Return the [X, Y] coordinate for the center point of the cell that contains the specified text.  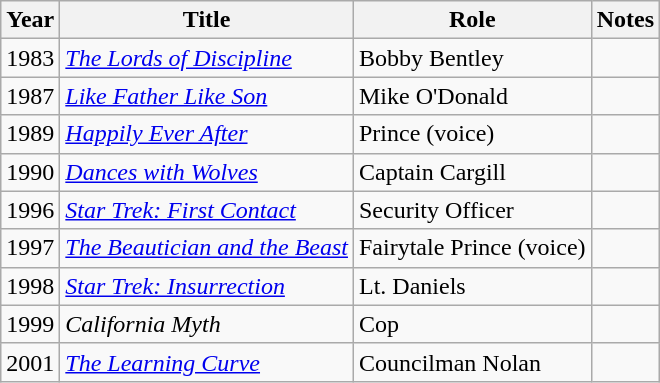
1990 [30, 172]
Prince (voice) [472, 134]
Fairytale Prince (voice) [472, 248]
Star Trek: Insurrection [207, 286]
Captain Cargill [472, 172]
The Learning Curve [207, 362]
Lt. Daniels [472, 286]
1996 [30, 210]
Councilman Nolan [472, 362]
Happily Ever After [207, 134]
Star Trek: First Contact [207, 210]
1987 [30, 96]
Bobby Bentley [472, 58]
Security Officer [472, 210]
Year [30, 20]
2001 [30, 362]
1983 [30, 58]
1998 [30, 286]
Notes [625, 20]
Cop [472, 324]
The Lords of Discipline [207, 58]
Like Father Like Son [207, 96]
1997 [30, 248]
Title [207, 20]
Role [472, 20]
1999 [30, 324]
Mike O'Donald [472, 96]
California Myth [207, 324]
1989 [30, 134]
Dances with Wolves [207, 172]
The Beautician and the Beast [207, 248]
